Determine the (X, Y) coordinate at the center of the cell enclosing the given text.  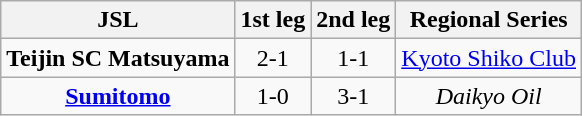
1-1 (354, 58)
3-1 (354, 96)
Regional Series (489, 20)
2nd leg (354, 20)
1st leg (273, 20)
1-0 (273, 96)
Daikyo Oil (489, 96)
2-1 (273, 58)
Kyoto Shiko Club (489, 58)
Sumitomo (118, 96)
JSL (118, 20)
Teijin SC Matsuyama (118, 58)
